Determine the [x, y] coordinate at the center of the cell enclosing the given text.  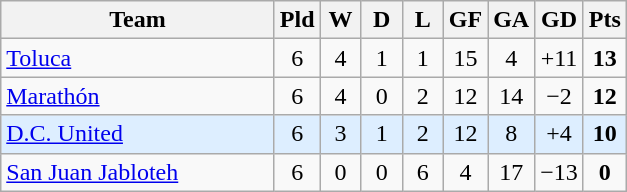
14 [512, 96]
D [382, 20]
GD [560, 20]
13 [604, 58]
Pld [297, 20]
−13 [560, 172]
10 [604, 134]
Marathón [138, 96]
L [422, 20]
San Juan Jabloteh [138, 172]
Toluca [138, 58]
Team [138, 20]
3 [340, 134]
W [340, 20]
GF [465, 20]
8 [512, 134]
D.C. United [138, 134]
GA [512, 20]
+11 [560, 58]
+4 [560, 134]
17 [512, 172]
15 [465, 58]
−2 [560, 96]
Pts [604, 20]
